Locate the cell with the specified text and output its [X, Y] center coordinate. 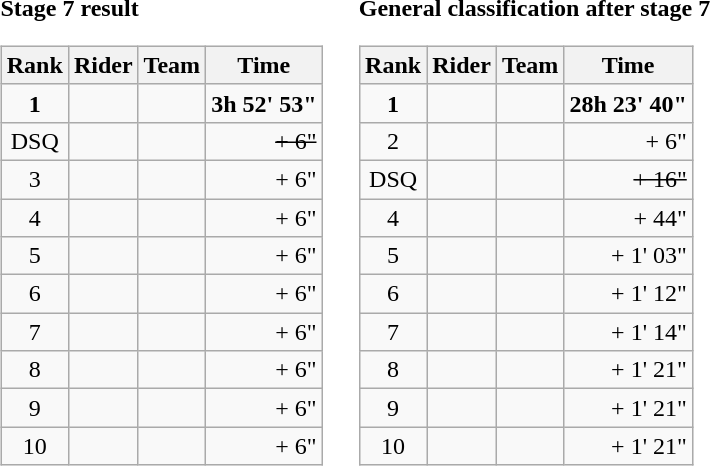
3h 52' 53" [264, 103]
+ 1' 03" [628, 256]
+ 16" [628, 179]
3 [34, 179]
+ 1' 14" [628, 332]
28h 23' 40" [628, 103]
+ 1' 12" [628, 294]
2 [394, 141]
+ 44" [628, 217]
